Locate the cell with the specified text and output its [X, Y] center coordinate. 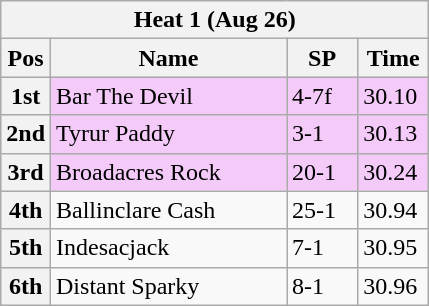
25-1 [322, 210]
1st [26, 96]
30.95 [394, 248]
3-1 [322, 134]
2nd [26, 134]
Bar The Devil [169, 96]
30.13 [394, 134]
5th [26, 248]
SP [322, 58]
4-7f [322, 96]
Pos [26, 58]
Name [169, 58]
3rd [26, 172]
Broadacres Rock [169, 172]
Ballinclare Cash [169, 210]
30.10 [394, 96]
Time [394, 58]
7-1 [322, 248]
4th [26, 210]
Indesacjack [169, 248]
6th [26, 286]
Distant Sparky [169, 286]
20-1 [322, 172]
8-1 [322, 286]
Heat 1 (Aug 26) [215, 20]
Tyrur Paddy [169, 134]
30.24 [394, 172]
30.94 [394, 210]
30.96 [394, 286]
